Extract the (X, Y) coordinate from the center of the cell holding the provided text.  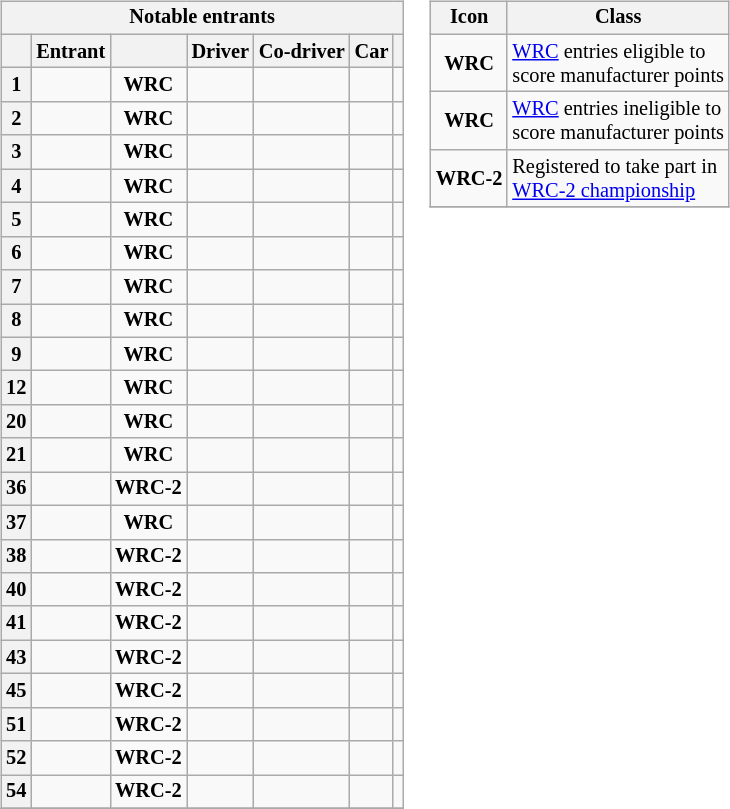
52 (16, 758)
36 (16, 489)
9 (16, 354)
Icon (469, 18)
37 (16, 522)
45 (16, 691)
5 (16, 220)
51 (16, 724)
12 (16, 388)
41 (16, 623)
Registered to take part inWRC-2 championship (618, 179)
2 (16, 119)
1 (16, 85)
Driver (220, 51)
Co-driver (302, 51)
4 (16, 186)
Car (372, 51)
38 (16, 556)
8 (16, 321)
20 (16, 422)
6 (16, 253)
Class (618, 18)
40 (16, 590)
21 (16, 455)
3 (16, 152)
54 (16, 792)
Notable entrants (202, 18)
43 (16, 657)
7 (16, 287)
WRC entries ineligible toscore manufacturer points (618, 121)
Entrant (70, 51)
WRC entries eligible toscore manufacturer points (618, 63)
